Capture the cell that displays the provided text and extract its [X, Y] central coordinate. 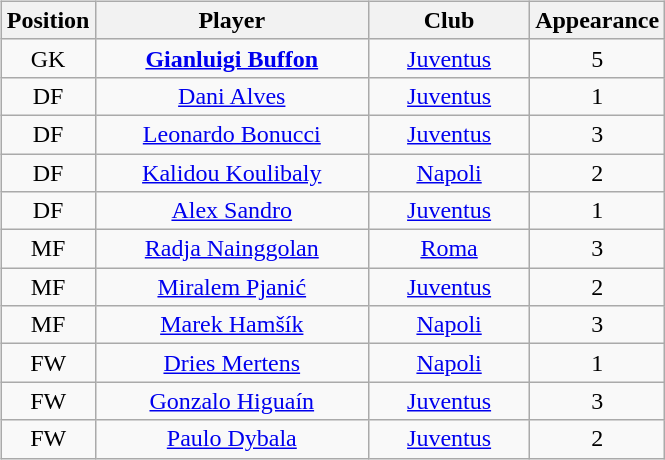
Dries Mertens [232, 363]
Appearance [598, 20]
Paulo Dybala [232, 439]
Kalidou Koulibaly [232, 173]
Position [48, 20]
Leonardo Bonucci [232, 134]
Marek Hamšík [232, 325]
Gonzalo Higuaín [232, 401]
Roma [450, 249]
Player [232, 20]
Radja Nainggolan [232, 249]
Dani Alves [232, 96]
GK [48, 58]
5 [598, 58]
Miralem Pjanić [232, 287]
Club [450, 20]
Alex Sandro [232, 211]
Gianluigi Buffon [232, 58]
